Output the [x, y] coordinate of the center of the cell containing the given text.  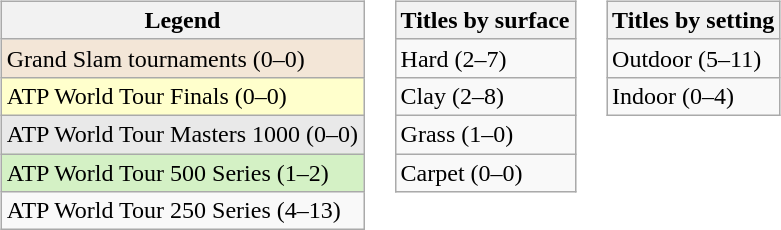
ATP World Tour 500 Series (1–2) [182, 173]
Clay (2–8) [485, 96]
Grass (1–0) [485, 134]
Indoor (0–4) [694, 96]
Hard (2–7) [485, 58]
ATP World Tour Masters 1000 (0–0) [182, 134]
Carpet (0–0) [485, 173]
ATP World Tour Finals (0–0) [182, 96]
Legend [182, 20]
Titles by surface [485, 20]
Grand Slam tournaments (0–0) [182, 58]
Outdoor (5–11) [694, 58]
Titles by setting [694, 20]
ATP World Tour 250 Series (4–13) [182, 211]
